Return [x, y] of the center of cell containing provided text 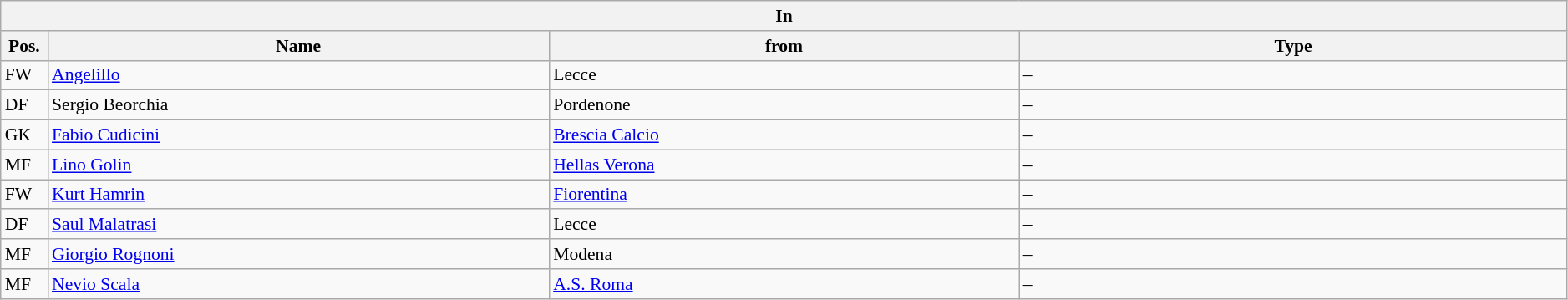
Saul Malatrasi [298, 225]
Type [1293, 46]
Angelillo [298, 75]
Kurt Hamrin [298, 195]
Pos. [24, 46]
Modena [784, 254]
Lino Golin [298, 165]
Fabio Cudicini [298, 135]
A.S. Roma [784, 284]
Pordenone [784, 105]
Fiorentina [784, 195]
Sergio Beorchia [298, 105]
Giorgio Rognoni [298, 254]
Name [298, 46]
In [784, 16]
Hellas Verona [784, 165]
GK [24, 135]
Brescia Calcio [784, 135]
from [784, 46]
Nevio Scala [298, 284]
